Find where the given text appears and provide that cell's center as (x, y) coordinate. 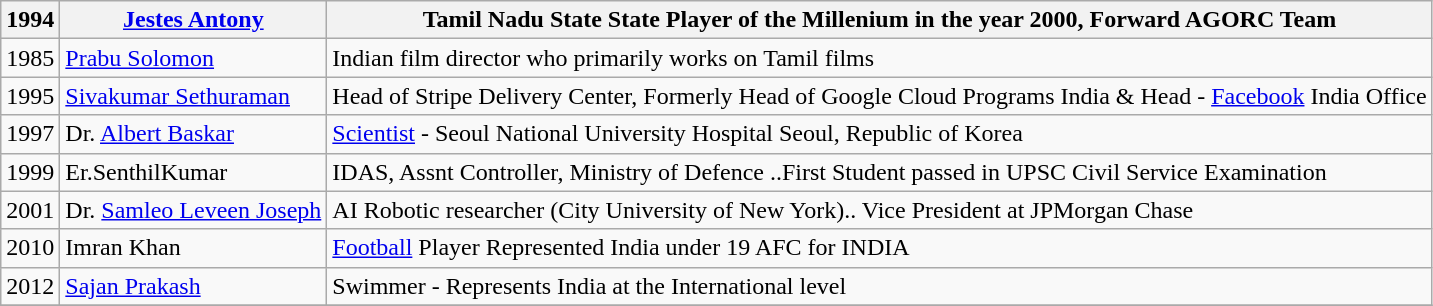
2012 (30, 286)
Head of Stripe Delivery Center, Formerly Head of Google Cloud Programs India & Head - Facebook India Office (880, 96)
Jestes Antony (194, 20)
1995 (30, 96)
1999 (30, 172)
2010 (30, 248)
1994 (30, 20)
IDAS, Assnt Controller, Ministry of Defence ..First Student passed in UPSC Civil Service Examination (880, 172)
1997 (30, 134)
Dr. Samleo Leveen Joseph (194, 210)
Sivakumar Sethuraman (194, 96)
Dr. Albert Baskar (194, 134)
2001 (30, 210)
Football Player Represented India under 19 AFC for INDIA (880, 248)
Er.SenthilKumar (194, 172)
AI Robotic researcher (City University of New York).. Vice President at JPMorgan Chase (880, 210)
Tamil Nadu State State Player of the Millenium in the year 2000, Forward AGORC Team (880, 20)
Indian film director who primarily works on Tamil films (880, 58)
Imran Khan (194, 248)
1985 (30, 58)
Prabu Solomon (194, 58)
Swimmer - Represents India at the International level (880, 286)
Scientist - Seoul National University Hospital Seoul, Republic of Korea (880, 134)
Sajan Prakash (194, 286)
